Identify which cell holds the provided text, then report its [x, y] central coordinate. 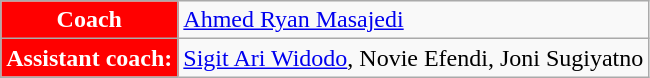
Assistant coach: [90, 58]
Ahmed Ryan Masajedi [414, 20]
Sigit Ari Widodo, Novie Efendi, Joni Sugiyatno [414, 58]
Coach [90, 20]
